Scan for the cell matching the given text and deliver its (x, y) coordinate at center. 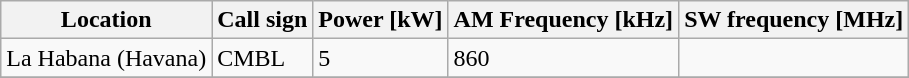
860 (564, 58)
5 (380, 58)
La Habana (Havana) (106, 58)
Power [kW] (380, 20)
Location (106, 20)
CMBL (262, 58)
SW frequency [MHz] (794, 20)
Call sign (262, 20)
AM Frequency [kHz] (564, 20)
